Identify which cell holds the provided text, then report its [X, Y] central coordinate. 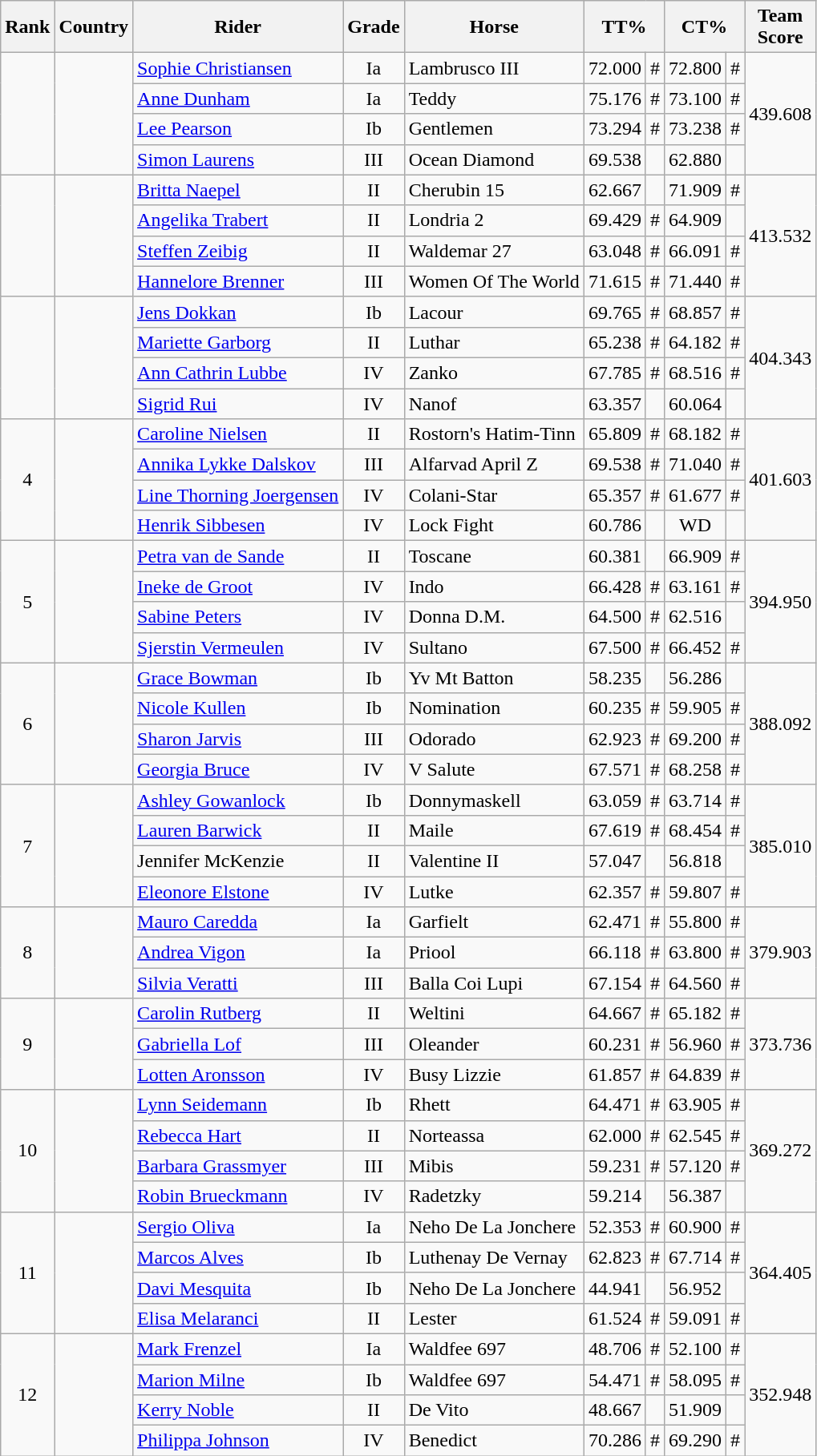
59.807 [694, 892]
66.118 [614, 953]
388.092 [781, 724]
Donna D.M. [494, 617]
8 [27, 953]
Steffen Zeibig [238, 251]
64.909 [694, 220]
Georgia Bruce [238, 769]
60.900 [694, 1227]
58.095 [694, 1379]
63.357 [614, 403]
Rank [27, 27]
394.950 [781, 602]
61.857 [614, 1075]
Sharon Jarvis [238, 739]
Andrea Vigon [238, 953]
58.235 [614, 678]
Silvia Veratti [238, 983]
Radetzky [494, 1196]
65.182 [694, 1014]
59.091 [694, 1318]
Sergio Oliva [238, 1227]
Eleonore Elstone [238, 892]
75.176 [614, 99]
Gentlemen [494, 129]
Grade [374, 27]
Colani-Star [494, 495]
Davi Mesquita [238, 1288]
Ocean Diamond [494, 159]
Hannelore Brenner [238, 281]
54.471 [614, 1379]
Benedict [494, 1441]
Mariette Garborg [238, 342]
67.500 [614, 647]
Lynn Seidemann [238, 1105]
63.714 [694, 800]
Sultano [494, 647]
WD [694, 526]
60.786 [614, 526]
57.047 [614, 861]
Marion Milne [238, 1379]
TeamScore [781, 27]
56.286 [694, 678]
56.952 [694, 1288]
Grace Bowman [238, 678]
Waldemar 27 [494, 251]
64.560 [694, 983]
Cherubin 15 [494, 190]
Britta Naepel [238, 190]
51.909 [694, 1410]
68.182 [694, 434]
Yv Mt Batton [494, 678]
Nomination [494, 708]
60.231 [614, 1044]
65.809 [614, 434]
Lutke [494, 892]
56.960 [694, 1044]
69.200 [694, 739]
352.948 [781, 1394]
44.941 [614, 1288]
66.452 [694, 647]
Sabine Peters [238, 617]
CT% [704, 27]
Gabriella Lof [238, 1044]
Caroline Nielsen [238, 434]
65.357 [614, 495]
Ann Cathrin Lubbe [238, 373]
364.405 [781, 1272]
71.040 [694, 465]
63.059 [614, 800]
Lotten Aronsson [238, 1075]
Rostorn's Hatim-Tinn [494, 434]
65.238 [614, 342]
68.516 [694, 373]
Lambrusco III [494, 68]
Annika Lykke Dalskov [238, 465]
64.667 [614, 1014]
Oleander [494, 1044]
439.608 [781, 114]
Ashley Gowanlock [238, 800]
Women Of The World [494, 281]
Lock Fight [494, 526]
Ineke de Groot [238, 587]
59.214 [614, 1196]
61.677 [694, 495]
Sophie Christiansen [238, 68]
Sjerstin Vermeulen [238, 647]
404.343 [781, 357]
72.000 [614, 68]
67.785 [614, 373]
67.619 [614, 830]
Teddy [494, 99]
Elisa Melaranci [238, 1318]
66.428 [614, 587]
Marcos Alves [238, 1257]
62.516 [694, 617]
57.120 [694, 1166]
Lauren Barwick [238, 830]
Jens Dokkan [238, 312]
Valentine II [494, 861]
Indo [494, 587]
12 [27, 1394]
66.091 [694, 251]
64.839 [694, 1075]
Angelika Trabert [238, 220]
Philippa Johnson [238, 1441]
52.100 [694, 1349]
62.357 [614, 892]
Mark Frenzel [238, 1349]
Rebecca Hart [238, 1135]
67.154 [614, 983]
Busy Lizzie [494, 1075]
60.381 [614, 556]
67.571 [614, 769]
Odorado [494, 739]
59.905 [694, 708]
55.800 [694, 922]
Nicole Kullen [238, 708]
Horse [494, 27]
69.429 [614, 220]
413.532 [781, 236]
Barbara Grassmyer [238, 1166]
73.294 [614, 129]
63.905 [694, 1105]
62.880 [694, 159]
Rhett [494, 1105]
Donnymaskell [494, 800]
52.353 [614, 1227]
Weltini [494, 1014]
Priool [494, 953]
Alfarvad April Z [494, 465]
Lacour [494, 312]
64.471 [614, 1105]
Henrik Sibbesen [238, 526]
62.667 [614, 190]
71.615 [614, 281]
Sigrid Rui [238, 403]
Lee Pearson [238, 129]
73.100 [694, 99]
Balla Coi Lupi [494, 983]
59.231 [614, 1166]
Jennifer McKenzie [238, 861]
68.857 [694, 312]
67.714 [694, 1257]
64.500 [614, 617]
48.706 [614, 1349]
385.010 [781, 845]
Robin Brueckmann [238, 1196]
61.524 [614, 1318]
401.603 [781, 480]
48.667 [614, 1410]
Rider [238, 27]
71.440 [694, 281]
Norteassa [494, 1135]
68.454 [694, 830]
7 [27, 845]
60.064 [694, 403]
Londria 2 [494, 220]
TT% [624, 27]
De Vito [494, 1410]
V Salute [494, 769]
63.048 [614, 251]
Lester [494, 1318]
64.182 [694, 342]
60.235 [614, 708]
Simon Laurens [238, 159]
Zanko [494, 373]
Mibis [494, 1166]
62.000 [614, 1135]
56.387 [694, 1196]
Garfielt [494, 922]
Maile [494, 830]
Country [94, 27]
62.471 [614, 922]
56.818 [694, 861]
Luthar [494, 342]
69.765 [614, 312]
62.823 [614, 1257]
10 [27, 1151]
4 [27, 480]
70.286 [614, 1441]
Petra van de Sande [238, 556]
Mauro Caredda [238, 922]
Line Thorning Joergensen [238, 495]
73.238 [694, 129]
66.909 [694, 556]
11 [27, 1272]
71.909 [694, 190]
62.923 [614, 739]
69.290 [694, 1441]
Nanof [494, 403]
373.736 [781, 1044]
62.545 [694, 1135]
68.258 [694, 769]
Anne Dunham [238, 99]
379.903 [781, 953]
9 [27, 1044]
72.800 [694, 68]
Kerry Noble [238, 1410]
Carolin Rutberg [238, 1014]
63.800 [694, 953]
Toscane [494, 556]
6 [27, 724]
Luthenay De Vernay [494, 1257]
5 [27, 602]
63.161 [694, 587]
369.272 [781, 1151]
